Identify which cell holds the provided text, then report its [X, Y] central coordinate. 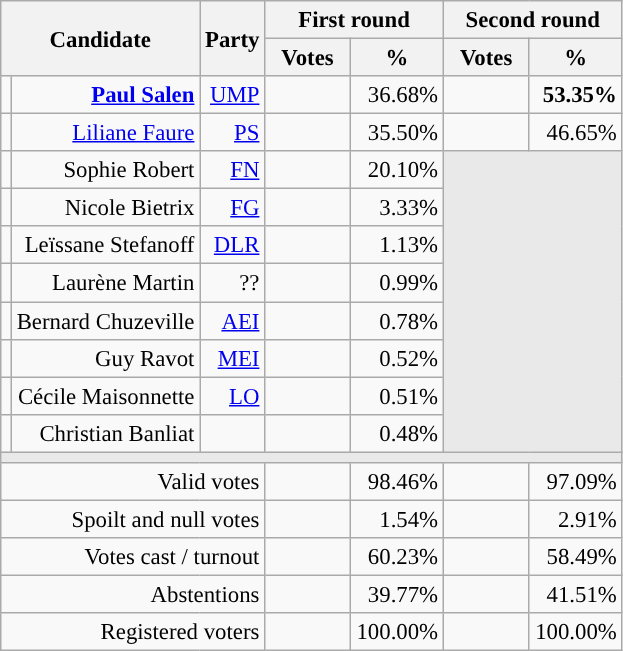
AEI [232, 321]
FN [232, 170]
Leïssane Stefanoff [105, 245]
Spoilt and null votes [133, 519]
20.10% [396, 170]
Votes cast / turnout [133, 557]
1.54% [396, 519]
UMP [232, 95]
Nicole Bietrix [105, 208]
Sophie Robert [105, 170]
39.77% [396, 594]
First round [354, 20]
DLR [232, 245]
Liliane Faure [105, 133]
Registered voters [133, 632]
1.13% [396, 245]
58.49% [576, 557]
0.78% [396, 321]
Second round [532, 20]
0.51% [396, 396]
Paul Salen [105, 95]
Party [232, 38]
Cécile Maisonnette [105, 396]
Christian Banliat [105, 433]
MEI [232, 358]
Guy Ravot [105, 358]
FG [232, 208]
0.52% [396, 358]
46.65% [576, 133]
60.23% [396, 557]
35.50% [396, 133]
?? [232, 283]
Abstentions [133, 594]
0.48% [396, 433]
97.09% [576, 482]
Bernard Chuzeville [105, 321]
Valid votes [133, 482]
PS [232, 133]
98.46% [396, 482]
0.99% [396, 283]
3.33% [396, 208]
53.35% [576, 95]
LO [232, 396]
Candidate [100, 38]
36.68% [396, 95]
Laurène Martin [105, 283]
2.91% [576, 519]
41.51% [576, 594]
